Search for the cell housing the specified text and yield its [x, y] center coordinate. 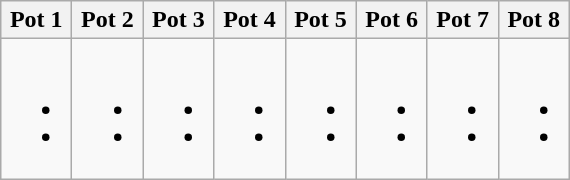
Pot 8 [534, 20]
Pot 1 [36, 20]
Pot 3 [178, 20]
Pot 4 [250, 20]
Pot 6 [392, 20]
Pot 5 [320, 20]
Pot 7 [462, 20]
Pot 2 [108, 20]
